Search for the cell housing the specified text and yield its (x, y) center coordinate. 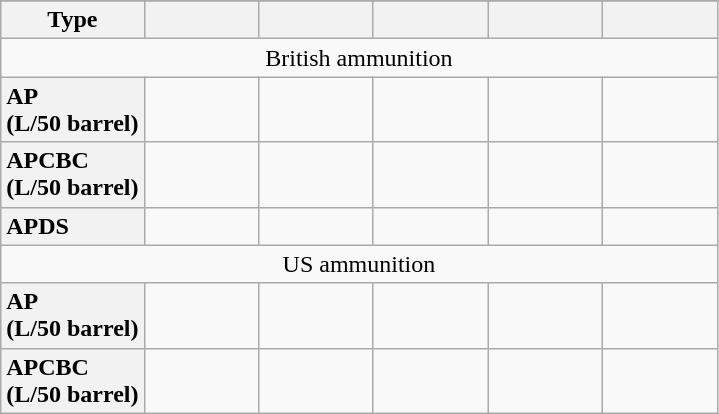
British ammunition (359, 58)
APDS (72, 226)
US ammunition (359, 264)
Type (72, 20)
